Pinpoint the cell where the given text exists, returning its (X, Y) midpoint coordinate. 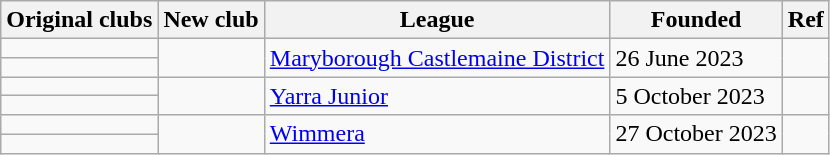
League (437, 20)
Founded (696, 20)
27 October 2023 (696, 134)
Maryborough Castlemaine District (437, 58)
Ref (806, 20)
New club (211, 20)
Wimmera (437, 134)
5 October 2023 (696, 96)
26 June 2023 (696, 58)
Original clubs (80, 20)
Yarra Junior (437, 96)
